Find where the given text appears and provide that cell's center as (X, Y) coordinate. 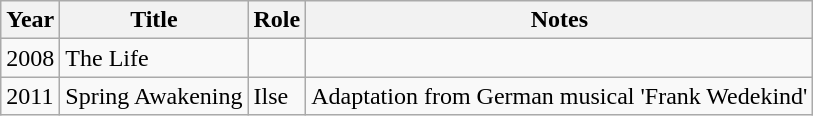
2011 (30, 96)
Title (154, 20)
Role (277, 20)
Notes (560, 20)
Adaptation from German musical 'Frank Wedekind' (560, 96)
Spring Awakening (154, 96)
Ilse (277, 96)
Year (30, 20)
The Life (154, 58)
2008 (30, 58)
